Capture the cell that displays the provided text and extract its (X, Y) central coordinate. 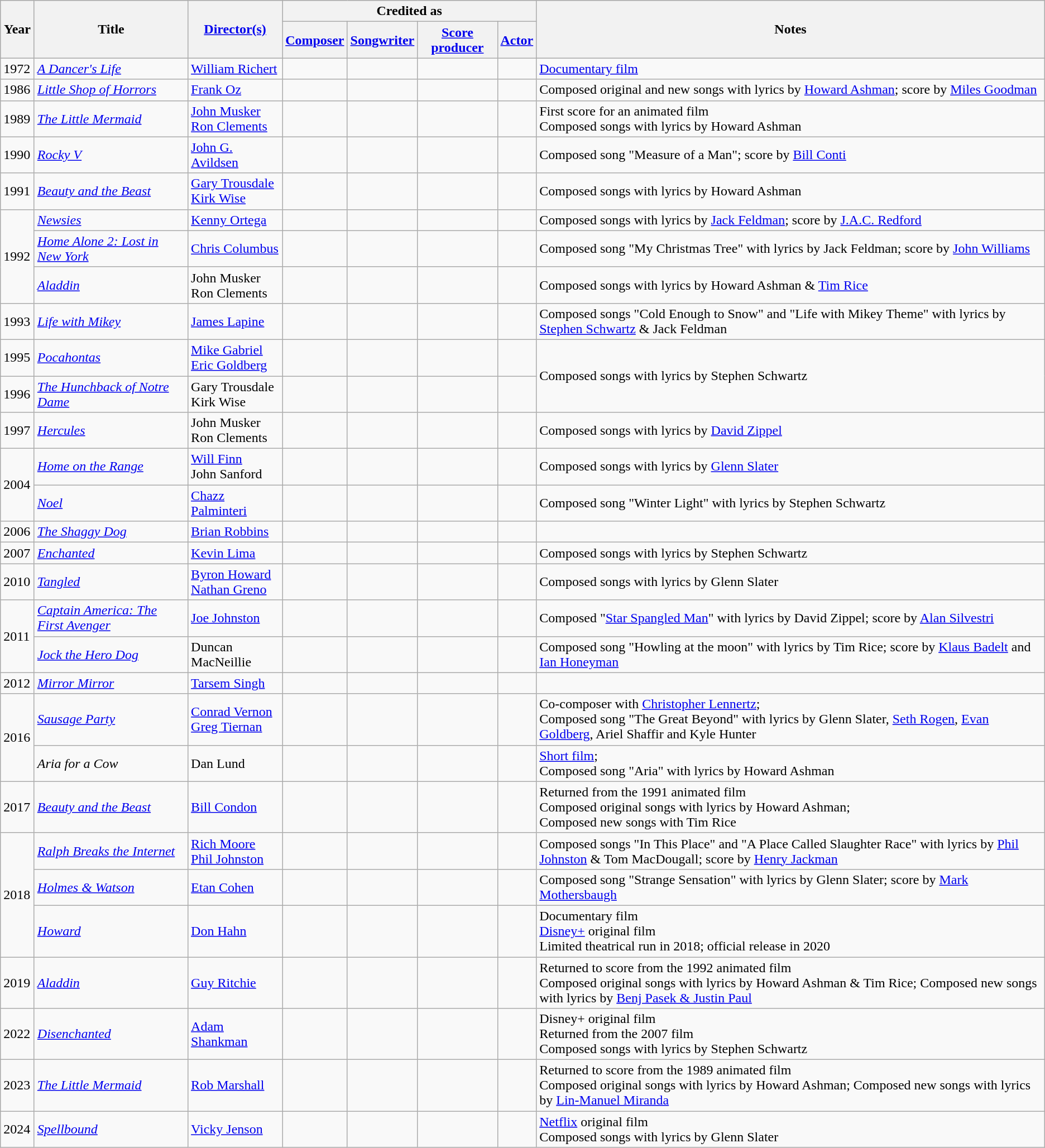
1997 (18, 431)
First score for an animated filmComposed songs with lyrics by Howard Ashman (790, 118)
Rocky V (111, 155)
2012 (18, 683)
Howard (111, 931)
Composed songs "Cold Enough to Snow" and "Life with Mikey Theme" with lyrics by Stephen Schwartz & Jack Feldman (790, 321)
Captain America: The First Avenger (111, 618)
2024 (18, 1130)
Year (18, 29)
Documentary film (790, 69)
Composed song "Strange Sensation" with lyrics by Glenn Slater; score by Mark Mothersbaugh (790, 887)
Home on the Range (111, 467)
Will FinnJohn Sanford (236, 467)
Composed original and new songs with lyrics by Howard Ashman; score by Miles Goodman (790, 90)
Composed song "Howling at the moon" with lyrics by Tim Rice; score by Klaus Badelt and Ian Honeyman (790, 654)
Little Shop of Horrors (111, 90)
William Richert (236, 69)
2018 (18, 895)
2017 (18, 807)
Score producer (458, 40)
Composed songs with lyrics by Howard Ashman (790, 191)
Byron HowardNathan Greno (236, 582)
Vicky Jenson (236, 1130)
1996 (18, 394)
1990 (18, 155)
Brian Robbins (236, 532)
Bill Condon (236, 807)
Disenchanted (111, 1034)
Composed "Star Spangled Man" with lyrics by David Zippel; score by Alan Silvestri (790, 618)
Actor (517, 40)
Hercules (111, 431)
Short film;Composed song "Aria" with lyrics by Howard Ashman (790, 763)
A Dancer's Life (111, 69)
1991 (18, 191)
Mike GabrielEric Goldberg (236, 357)
Returned from the 1991 animated filmComposed original songs with lyrics by Howard Ashman;Composed new songs with Tim Rice (790, 807)
1992 (18, 256)
Conrad VernonGreg Tiernan (236, 719)
Etan Cohen (236, 887)
James Lapine (236, 321)
Composed songs with lyrics by Jack Feldman; score by J.A.C. Redford (790, 220)
Composed songs with lyrics by David Zippel (790, 431)
1995 (18, 357)
Netflix original filmComposed songs with lyrics by Glenn Slater (790, 1130)
2004 (18, 485)
Newsies (111, 220)
Frank Oz (236, 90)
Chris Columbus (236, 249)
Credited as (410, 11)
Joe Johnston (236, 618)
2006 (18, 532)
1972 (18, 69)
Chazz Palminteri (236, 503)
2022 (18, 1034)
The Hunchback of Notre Dame (111, 394)
Tarsem Singh (236, 683)
Spellbound (111, 1130)
Composed songs with lyrics by Howard Ashman & Tim Rice (790, 285)
Mirror Mirror (111, 683)
Home Alone 2: Lost in New York (111, 249)
Director(s) (236, 29)
Documentary filmDisney+ original filmLimited theatrical run in 2018; official release in 2020 (790, 931)
Duncan MacNeillie (236, 654)
2010 (18, 582)
Life with Mikey (111, 321)
2016 (18, 738)
Tangled (111, 582)
Ralph Breaks the Internet (111, 851)
Dan Lund (236, 763)
Kevin Lima (236, 553)
Enchanted (111, 553)
Title (111, 29)
2023 (18, 1085)
Composed songs "In This Place" and "A Place Called Slaughter Race" with lyrics by Phil Johnston & Tom MacDougall; score by Henry Jackman (790, 851)
Composer (315, 40)
Composed song "Measure of a Man"; score by Bill Conti (790, 155)
Noel (111, 503)
Rich MoorePhil Johnston (236, 851)
1989 (18, 118)
Composed song "Winter Light" with lyrics by Stephen Schwartz (790, 503)
2019 (18, 982)
Rob Marshall (236, 1085)
Sausage Party (111, 719)
Songwriter (382, 40)
Disney+ original filmReturned from the 2007 filmComposed songs with lyrics by Stephen Schwartz (790, 1034)
Notes (790, 29)
Pocahontas (111, 357)
Kenny Ortega (236, 220)
1986 (18, 90)
Aria for a Cow (111, 763)
1993 (18, 321)
2007 (18, 553)
Adam Shankman (236, 1034)
Holmes & Watson (111, 887)
John G. Avildsen (236, 155)
Don Hahn (236, 931)
Jock the Hero Dog (111, 654)
Composed song "My Christmas Tree" with lyrics by Jack Feldman; score by John Williams (790, 249)
2011 (18, 636)
The Shaggy Dog (111, 532)
Guy Ritchie (236, 982)
